Detect which cell encompasses the target text, then output its (x, y) center coordinate. 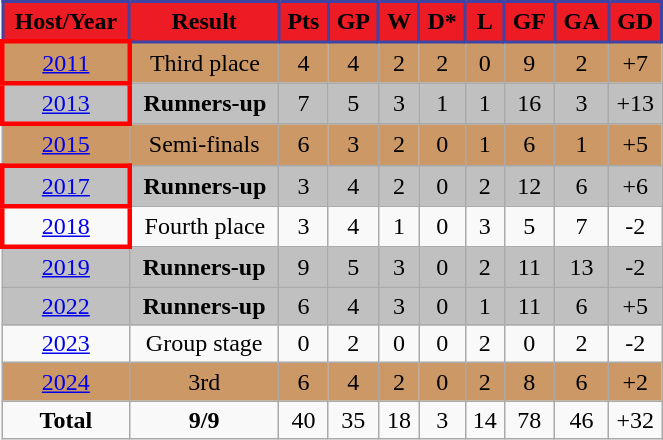
Semi-finals (204, 144)
2011 (66, 62)
+6 (635, 186)
40 (304, 420)
2013 (66, 104)
9/9 (204, 420)
Result (204, 22)
3rd (204, 382)
Host/Year (66, 22)
12 (530, 186)
2022 (66, 306)
Fourth place (204, 226)
2019 (66, 267)
2023 (66, 344)
78 (530, 420)
2015 (66, 144)
2017 (66, 186)
Total (66, 420)
46 (582, 420)
D* (442, 22)
35 (354, 420)
14 (484, 420)
GF (530, 22)
Pts (304, 22)
8 (530, 382)
2018 (66, 226)
W (399, 22)
+2 (635, 382)
Third place (204, 62)
+32 (635, 420)
2024 (66, 382)
16 (530, 104)
GD (635, 22)
GP (354, 22)
18 (399, 420)
+13 (635, 104)
+7 (635, 62)
GA (582, 22)
L (484, 22)
13 (582, 267)
Group stage (204, 344)
